Output the (X, Y) coordinate of the center of the cell containing the given text.  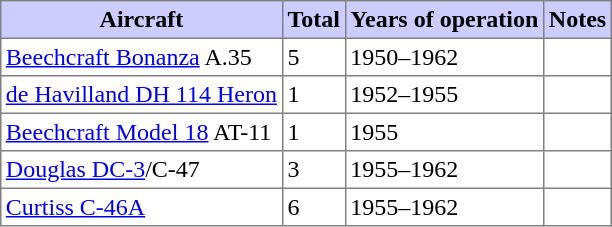
3 (314, 170)
Beechcraft Bonanza A.35 (142, 57)
1952–1955 (444, 95)
1950–1962 (444, 57)
Curtiss C-46A (142, 207)
de Havilland DH 114 Heron (142, 95)
Douglas DC-3/C-47 (142, 170)
Aircraft (142, 20)
6 (314, 207)
Total (314, 20)
Notes (578, 20)
1955 (444, 132)
5 (314, 57)
Beechcraft Model 18 AT-11 (142, 132)
Years of operation (444, 20)
